Detect which cell encompasses the target text, then output its [X, Y] center coordinate. 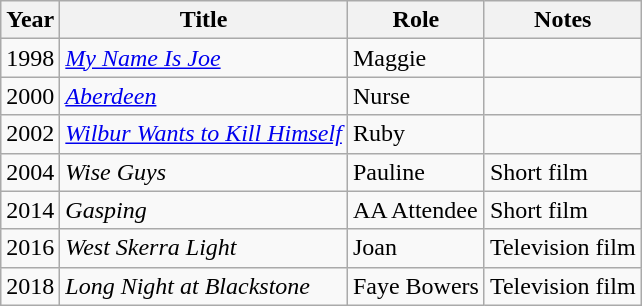
Notes [562, 20]
Gasping [204, 210]
Ruby [416, 134]
2014 [30, 210]
Year [30, 20]
2002 [30, 134]
AA Attendee [416, 210]
Role [416, 20]
Wise Guys [204, 172]
Aberdeen [204, 96]
Faye Bowers [416, 286]
West Skerra Light [204, 248]
Title [204, 20]
2016 [30, 248]
Joan [416, 248]
My Name Is Joe [204, 58]
1998 [30, 58]
Wilbur Wants to Kill Himself [204, 134]
Maggie [416, 58]
2000 [30, 96]
Long Night at Blackstone [204, 286]
Pauline [416, 172]
2018 [30, 286]
Nurse [416, 96]
2004 [30, 172]
